For the text-containing cell, return its midpoint in [X, Y] coordinate format. 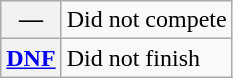
DNF [31, 58]
Did not compete [146, 20]
— [31, 20]
Did not finish [146, 58]
